Determine the (X, Y) coordinate at the center of the cell enclosing the given text.  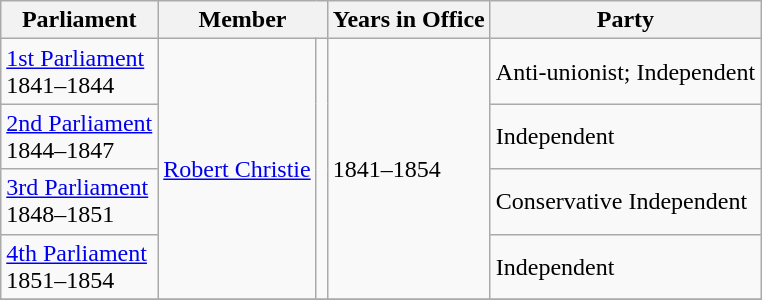
Years in Office (408, 20)
Party (625, 20)
2nd Parliament1844–1847 (80, 136)
Parliament (80, 20)
1st Parliament1841–1844 (80, 72)
Anti-unionist; Independent (625, 72)
Conservative Independent (625, 202)
4th Parliament1851–1854 (80, 266)
1841–1854 (408, 169)
3rd Parliament1848–1851 (80, 202)
Robert Christie (237, 169)
Member (242, 20)
